Pinpoint the cell where the given text exists, returning its [x, y] midpoint coordinate. 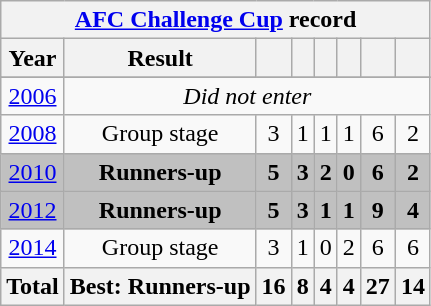
AFC Challenge Cup record [216, 20]
27 [378, 286]
Year [33, 58]
Total [33, 286]
Best: Runners-up [160, 286]
Did not enter [247, 96]
2010 [33, 172]
8 [302, 286]
16 [274, 286]
2012 [33, 210]
2006 [33, 96]
Result [160, 58]
2014 [33, 248]
2008 [33, 134]
9 [378, 210]
14 [412, 286]
